Capture the cell that displays the provided text and extract its [X, Y] central coordinate. 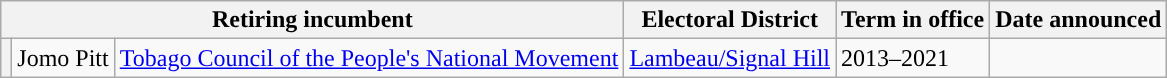
Retiring incumbent [312, 20]
2013–2021 [913, 58]
Term in office [913, 20]
Lambeau/Signal Hill [730, 58]
Tobago Council of the People's National Movement [369, 58]
Date announced [1078, 20]
Jomo Pitt [63, 58]
Electoral District [730, 20]
